Pinpoint the cell where the given text exists, returning its [x, y] midpoint coordinate. 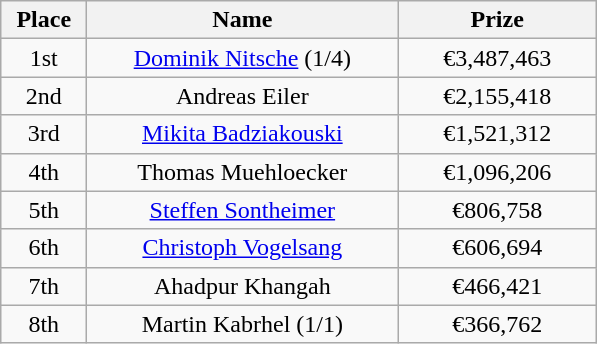
5th [44, 210]
€606,694 [498, 248]
€3,487,463 [498, 58]
3rd [44, 134]
Mikita Badziakouski [242, 134]
2nd [44, 96]
4th [44, 172]
Martin Kabrhel (1/1) [242, 324]
€2,155,418 [498, 96]
Steffen Sontheimer [242, 210]
Christoph Vogelsang [242, 248]
€806,758 [498, 210]
Dominik Nitsche (1/4) [242, 58]
6th [44, 248]
€366,762 [498, 324]
Place [44, 20]
Andreas Eiler [242, 96]
1st [44, 58]
Prize [498, 20]
€466,421 [498, 286]
Thomas Muehloecker [242, 172]
8th [44, 324]
Ahadpur Khangah [242, 286]
7th [44, 286]
Name [242, 20]
€1,096,206 [498, 172]
€1,521,312 [498, 134]
